Return the [X, Y] coordinate for the center point of the cell that contains the specified text.  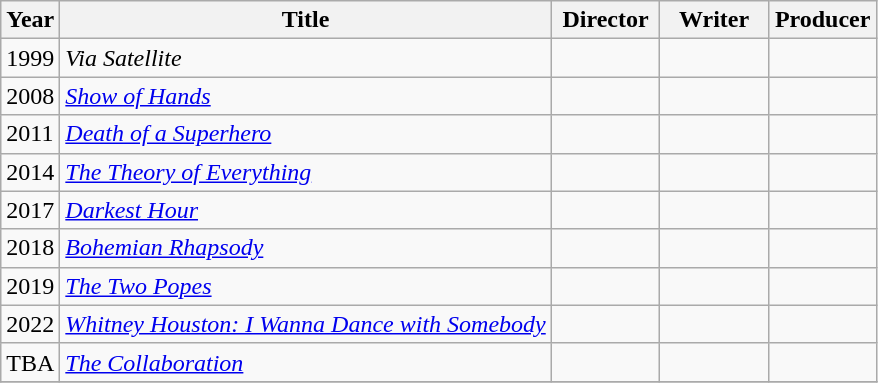
Title [306, 20]
Year [30, 20]
2017 [30, 210]
Writer [714, 20]
2014 [30, 172]
Whitney Houston: I Wanna Dance with Somebody [306, 324]
Producer [822, 20]
2022 [30, 324]
Death of a Superhero [306, 134]
Show of Hands [306, 96]
Darkest Hour [306, 210]
The Theory of Everything [306, 172]
The Two Popes [306, 286]
Director [606, 20]
2019 [30, 286]
2008 [30, 96]
2011 [30, 134]
1999 [30, 58]
2018 [30, 248]
TBA [30, 362]
Via Satellite [306, 58]
Bohemian Rhapsody [306, 248]
The Collaboration [306, 362]
